Scan for the cell matching the given text and deliver its [x, y] coordinate at center. 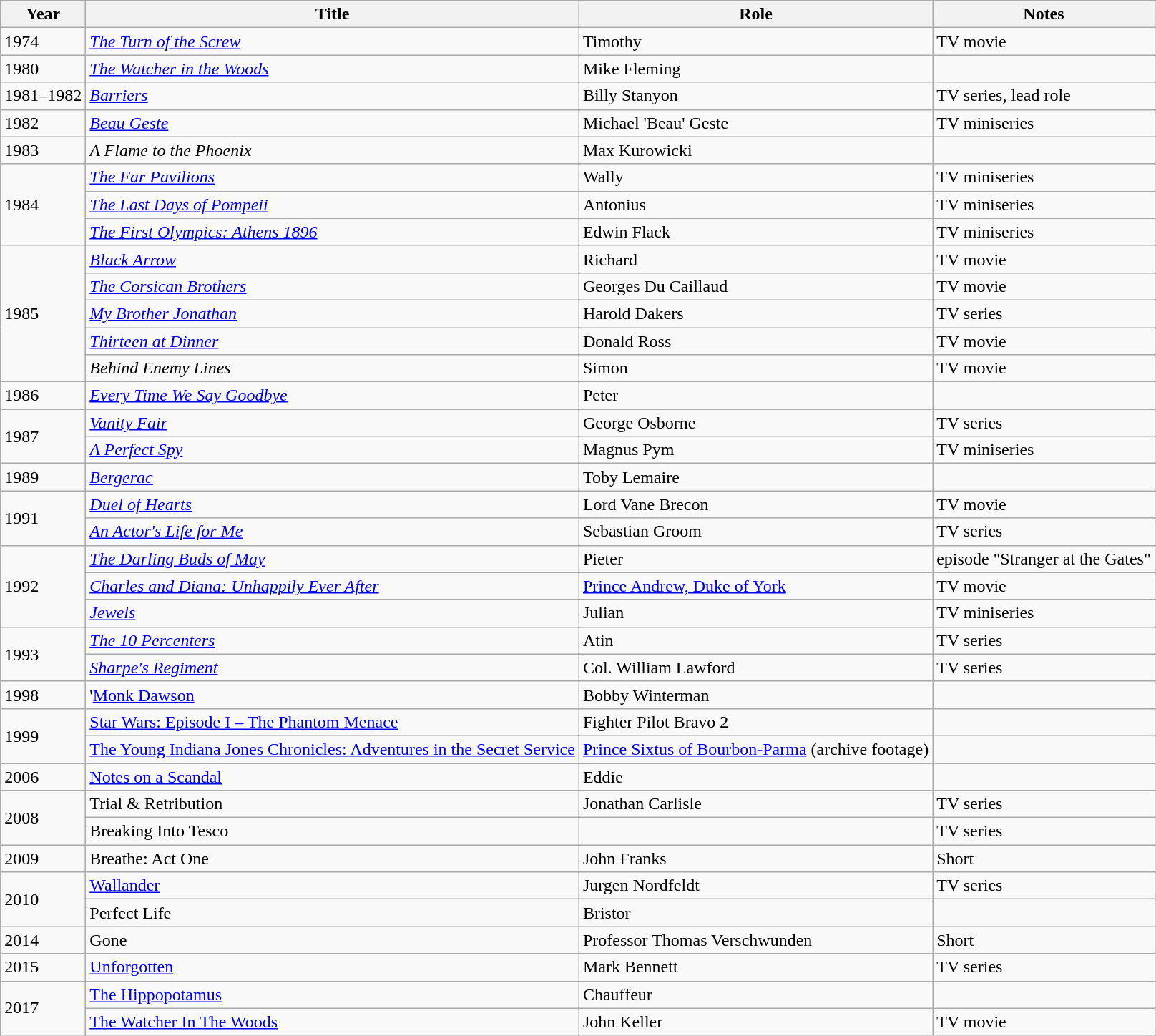
The Watcher in the Woods [333, 69]
Behind Enemy Lines [333, 368]
2017 [43, 1008]
Bergerac [333, 477]
2014 [43, 940]
Barriers [333, 96]
2010 [43, 899]
Mike Fleming [755, 69]
2009 [43, 859]
Bobby Winterman [755, 695]
The Hippopotamus [333, 995]
1987 [43, 436]
Jurgen Nordfeldt [755, 886]
The Young Indiana Jones Chronicles: Adventures in the Secret Service [333, 749]
Antonius [755, 205]
Julian [755, 613]
Mark Bennett [755, 967]
The Darling Buds of May [333, 559]
Duel of Hearts [333, 504]
Magnus Pym [755, 450]
Georges Du Caillaud [755, 286]
Title [333, 14]
George Osborne [755, 423]
Eddie [755, 776]
The Corsican Brothers [333, 286]
The Far Pavilions [333, 177]
Harold Dakers [755, 313]
2015 [43, 967]
Breathe: Act One [333, 859]
Simon [755, 368]
Professor Thomas Verschwunden [755, 940]
TV series, lead role [1044, 96]
Lord Vane Brecon [755, 504]
Thirteen at Dinner [333, 341]
Gone [333, 940]
My Brother Jonathan [333, 313]
1974 [43, 41]
Prince Andrew, Duke of York [755, 586]
Prince Sixtus of Bourbon-Parma (archive footage) [755, 749]
Notes [1044, 14]
Trial & Retribution [333, 804]
Toby Lemaire [755, 477]
John Franks [755, 859]
Atin [755, 640]
Beau Geste [333, 123]
1983 [43, 150]
1984 [43, 205]
2008 [43, 818]
Col. William Lawford [755, 668]
Edwin Flack [755, 232]
Jewels [333, 613]
1998 [43, 695]
1986 [43, 396]
1985 [43, 313]
A Flame to the Phoenix [333, 150]
The Watcher In The Woods [333, 1022]
1991 [43, 518]
Richard [755, 259]
The 10 Percenters [333, 640]
Billy Stanyon [755, 96]
Role [755, 14]
Wallander [333, 886]
Timothy [755, 41]
John Keller [755, 1022]
Charles and Diana: Unhappily Ever After [333, 586]
The Last Days of Pompeii [333, 205]
The Turn of the Screw [333, 41]
2006 [43, 776]
1993 [43, 654]
Year [43, 14]
Michael 'Beau' Geste [755, 123]
Wally [755, 177]
Unforgotten [333, 967]
Perfect Life [333, 913]
Pieter [755, 559]
An Actor's Life for Me [333, 532]
1989 [43, 477]
Fighter Pilot Bravo 2 [755, 722]
Chauffeur [755, 995]
Black Arrow [333, 259]
1992 [43, 586]
1981–1982 [43, 96]
Max Kurowicki [755, 150]
Notes on a Scandal [333, 776]
Bristor [755, 913]
1982 [43, 123]
The First Olympics: Athens 1896 [333, 232]
Breaking Into Tesco [333, 831]
episode "Stranger at the Gates" [1044, 559]
Sebastian Groom [755, 532]
Peter [755, 396]
Donald Ross [755, 341]
Every Time We Say Goodbye [333, 396]
Jonathan Carlisle [755, 804]
1980 [43, 69]
1999 [43, 736]
A Perfect Spy [333, 450]
Vanity Fair [333, 423]
'Monk Dawson [333, 695]
Star Wars: Episode I – The Phantom Menace [333, 722]
Sharpe's Regiment [333, 668]
